For the text-containing cell, return its midpoint in (X, Y) coordinate format. 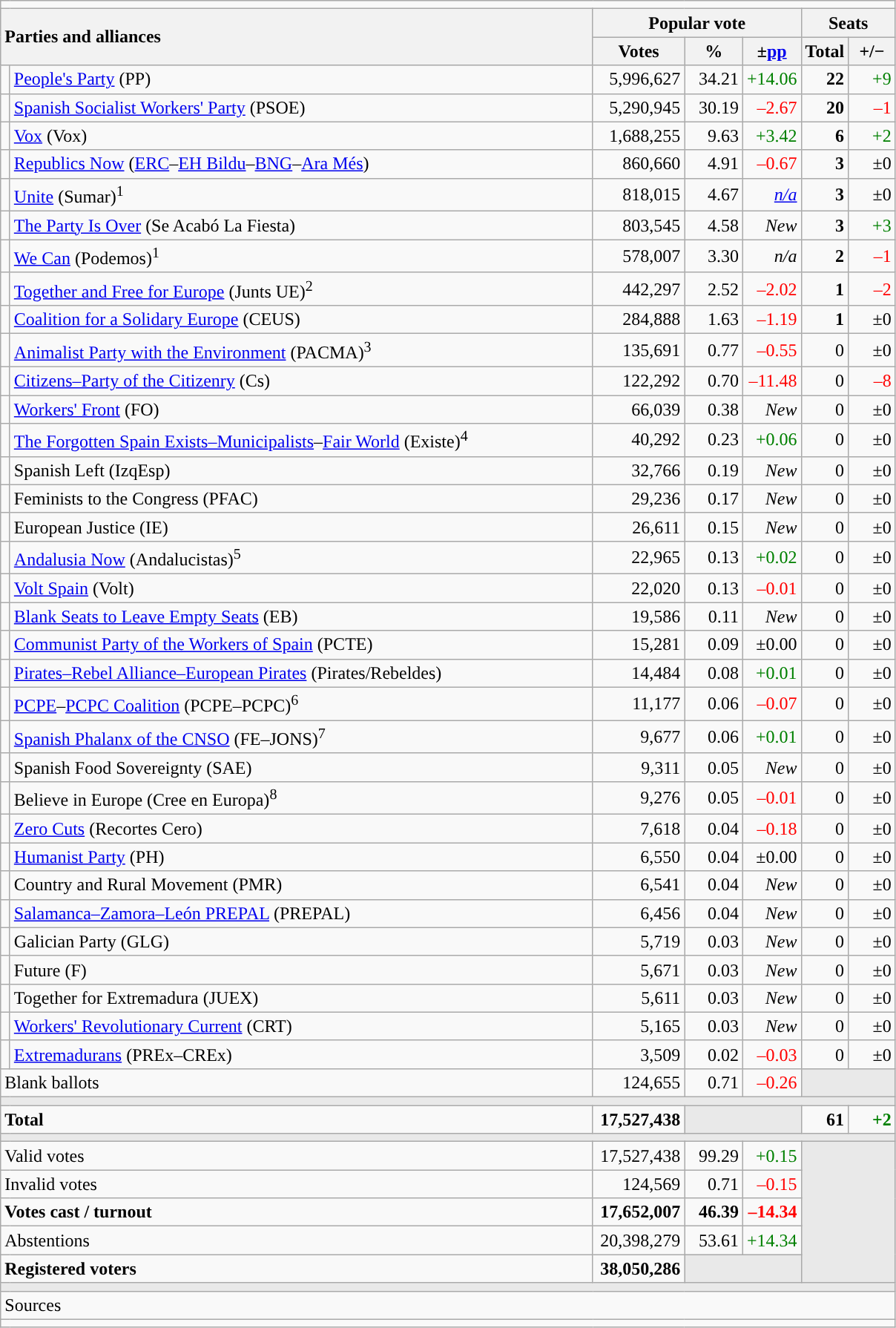
0.38 (714, 410)
Together for Extremadura (JUEX) (301, 998)
–0.15 (771, 1184)
Country and Rural Movement (PMR) (301, 885)
–0.26 (771, 1082)
22,965 (639, 558)
–2.67 (771, 108)
–0.67 (771, 164)
30.19 (714, 108)
The Party Is Over (Se Acabó La Fiesta) (301, 226)
+3.42 (771, 136)
2 (825, 257)
PCPE–PCPC Coalition (PCPE–PCPC)6 (301, 703)
% (714, 51)
Spanish Phalanx of the CNSO (FE–JONS)7 (301, 737)
1,688,255 (639, 136)
Popular vote (697, 23)
Together and Free for Europe (Junts UE)2 (301, 289)
66,039 (639, 410)
Feminists to the Congress (PFAC) (301, 499)
–0.18 (771, 829)
Vox (Vox) (301, 136)
Citizens–Party of the Citizenry (Cs) (301, 381)
2.52 (714, 289)
0.02 (714, 1054)
Animalist Party with the Environment (PACMA)3 (301, 350)
Registered voters (297, 1269)
0.17 (714, 499)
+0.02 (771, 558)
5,671 (639, 970)
34.21 (714, 79)
The Forgotten Spain Exists–Municipalists–Fair World (Existe)4 (301, 441)
–2.02 (771, 289)
European Justice (IE) (301, 527)
22,020 (639, 588)
0.09 (714, 645)
±pp (771, 51)
0.23 (714, 441)
Blank ballots (297, 1082)
0.15 (714, 527)
Invalid votes (297, 1184)
5,996,627 (639, 79)
0.77 (714, 350)
Pirates–Rebel Alliance–European Pirates (Pirates/Rebeldes) (301, 673)
Sources (448, 1305)
442,297 (639, 289)
0.11 (714, 617)
Republics Now (ERC–EH Bildu–BNG–Ara Més) (301, 164)
+14.34 (771, 1240)
Spanish Food Sovereignty (SAE) (301, 767)
6 (825, 136)
+3 (872, 226)
6,456 (639, 913)
Future (F) (301, 970)
860,660 (639, 164)
+/− (872, 51)
–14.34 (771, 1212)
Communist Party of the Workers of Spain (PCTE) (301, 645)
Valid votes (297, 1156)
9,677 (639, 737)
5,719 (639, 941)
14,484 (639, 673)
–11.48 (771, 381)
+9 (872, 79)
578,007 (639, 257)
Zero Cuts (Recortes Cero) (301, 829)
61 (825, 1120)
15,281 (639, 645)
–1.19 (771, 320)
–0.03 (771, 1054)
6,541 (639, 885)
284,888 (639, 320)
40,292 (639, 441)
Salamanca–Zamora–León PREPAL (PREPAL) (301, 913)
0.70 (714, 381)
5,611 (639, 998)
0.19 (714, 470)
0.08 (714, 673)
Spanish Left (IzqEsp) (301, 470)
46.39 (714, 1212)
+14.06 (771, 79)
Blank Seats to Leave Empty Seats (EB) (301, 617)
7,618 (639, 829)
Volt Spain (Volt) (301, 588)
818,015 (639, 194)
Workers' Front (FO) (301, 410)
99.29 (714, 1156)
Votes (639, 51)
3,509 (639, 1054)
11,177 (639, 703)
Seats (849, 23)
Spanish Socialist Workers' Party (PSOE) (301, 108)
–2 (872, 289)
17,652,007 (639, 1212)
–8 (872, 381)
20,398,279 (639, 1240)
–0.55 (771, 350)
803,545 (639, 226)
38,050,286 (639, 1269)
22 (825, 79)
3.30 (714, 257)
4.67 (714, 194)
135,691 (639, 350)
Parties and alliances (297, 37)
5,290,945 (639, 108)
29,236 (639, 499)
122,292 (639, 381)
Coalition for a Solidary Europe (CEUS) (301, 320)
Believe in Europe (Cree en Europa)8 (301, 798)
9,276 (639, 798)
9.63 (714, 136)
–0.07 (771, 703)
+0.15 (771, 1156)
124,655 (639, 1082)
Workers' Revolutionary Current (CRT) (301, 1026)
53.61 (714, 1240)
+0.06 (771, 441)
9,311 (639, 767)
Humanist Party (PH) (301, 857)
Votes cast / turnout (297, 1212)
4.91 (714, 164)
26,611 (639, 527)
Andalusia Now (Andalucistas)5 (301, 558)
19,586 (639, 617)
Galician Party (GLG) (301, 941)
Unite (Sumar)1 (301, 194)
Extremadurans (PREx–CREx) (301, 1054)
20 (825, 108)
5,165 (639, 1026)
124,569 (639, 1184)
6,550 (639, 857)
32,766 (639, 470)
People's Party (PP) (301, 79)
We Can (Podemos)1 (301, 257)
Abstentions (297, 1240)
1.63 (714, 320)
4.58 (714, 226)
